Output the [x, y] coordinate of the center of the cell containing the given text.  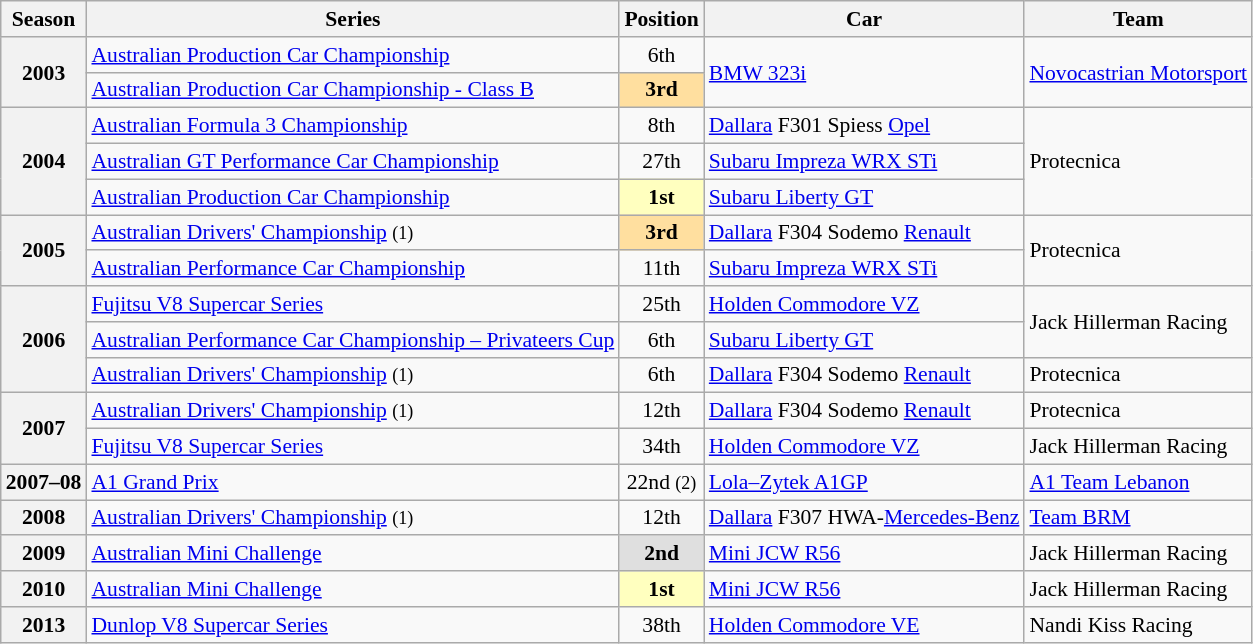
A1 Grand Prix [352, 482]
Australian GT Performance Car Championship [352, 162]
2004 [44, 162]
11th [661, 269]
Series [352, 19]
8th [661, 126]
2007–08 [44, 482]
Team BRM [1138, 518]
Car [864, 19]
Position [661, 19]
2009 [44, 554]
Team [1138, 19]
2008 [44, 518]
Holden Commodore VE [864, 625]
Nandi Kiss Racing [1138, 625]
2013 [44, 625]
Australian Performance Car Championship [352, 269]
2nd [661, 554]
Australian Production Car Championship - Class B [352, 90]
38th [661, 625]
25th [661, 304]
Season [44, 19]
Australian Formula 3 Championship [352, 126]
Dallara F307 HWA-Mercedes-Benz [864, 518]
Novocastrian Motorsport [1138, 72]
Lola–Zytek A1GP [864, 482]
Dunlop V8 Supercar Series [352, 625]
22nd (2) [661, 482]
2007 [44, 428]
27th [661, 162]
2006 [44, 340]
BMW 323i [864, 72]
2010 [44, 589]
Dallara F301 Spiess Opel [864, 126]
A1 Team Lebanon [1138, 482]
2003 [44, 72]
Australian Performance Car Championship – Privateers Cup [352, 340]
34th [661, 447]
2005 [44, 250]
